Find where the given text appears and provide that cell's center as (X, Y) coordinate. 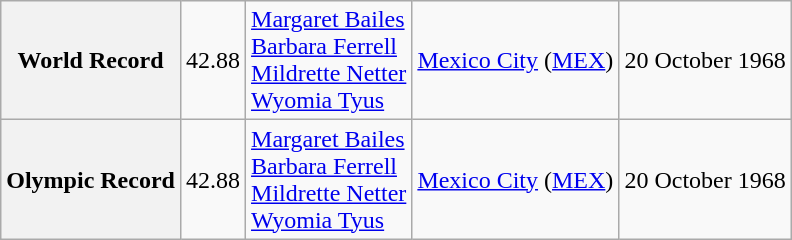
World Record (91, 60)
Olympic Record (91, 180)
